Provide the (x, y) coordinate of the cell's center where the given text is located.  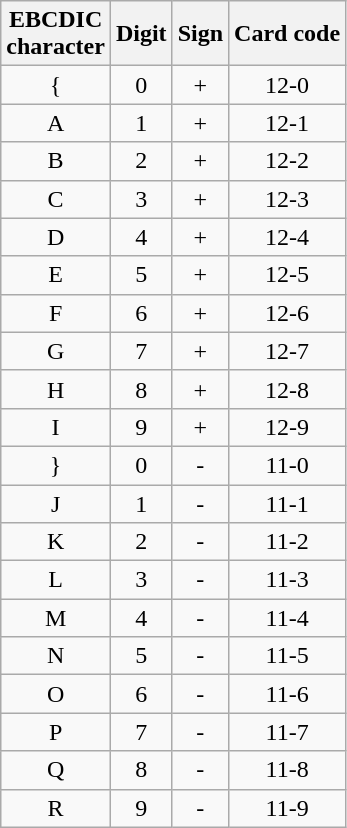
} (56, 465)
11-7 (288, 732)
12-0 (288, 85)
E (56, 275)
D (56, 237)
11-4 (288, 618)
Sign (200, 34)
A (56, 123)
B (56, 161)
EBCDICcharacter (56, 34)
P (56, 732)
F (56, 313)
C (56, 199)
N (56, 656)
{ (56, 85)
11-1 (288, 503)
G (56, 351)
12-5 (288, 275)
11-6 (288, 694)
12-7 (288, 351)
12-9 (288, 427)
M (56, 618)
11-2 (288, 542)
L (56, 580)
12-1 (288, 123)
12-3 (288, 199)
Card code (288, 34)
12-4 (288, 237)
Q (56, 770)
11-0 (288, 465)
12-8 (288, 389)
R (56, 808)
11-3 (288, 580)
H (56, 389)
11-5 (288, 656)
J (56, 503)
K (56, 542)
O (56, 694)
12-6 (288, 313)
Digit (141, 34)
I (56, 427)
11-8 (288, 770)
12-2 (288, 161)
11-9 (288, 808)
